Identify which cell holds the provided text, then report its [X, Y] central coordinate. 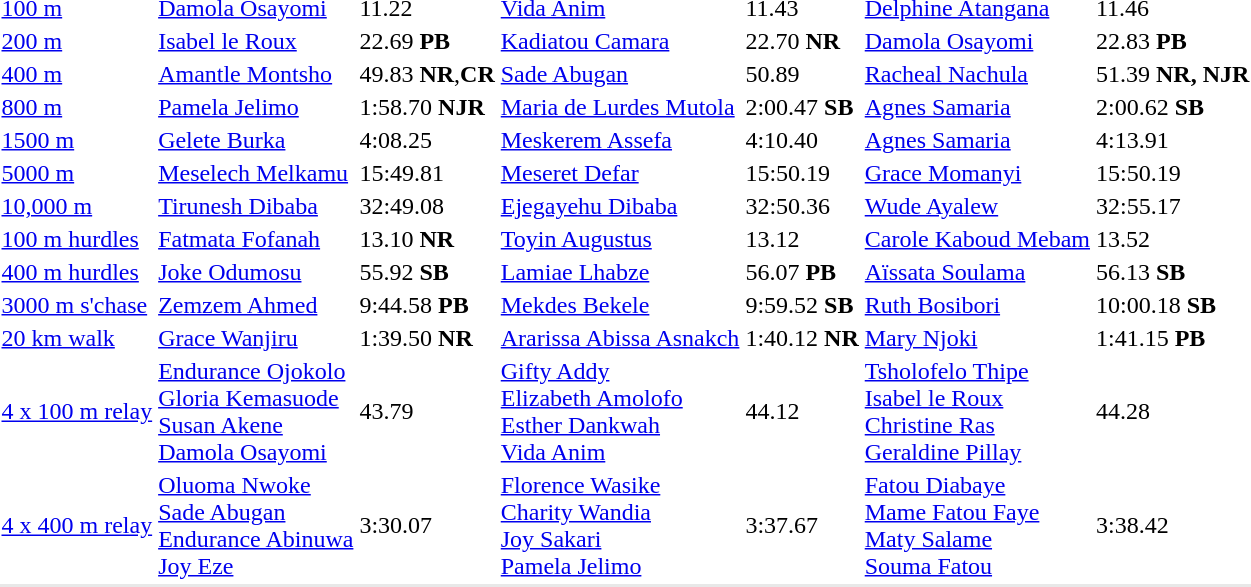
2:00.47 SB [802, 107]
Zemzem Ahmed [256, 305]
1:40.12 NR [802, 338]
Gifty AddyElizabeth AmolofoEsther DankwahVida Anim [620, 412]
Mekdes Bekele [620, 305]
Florence WasikeCharity WandiaJoy SakariPamela Jelimo [620, 526]
4 x 400 m relay [77, 526]
5000 m [77, 173]
100 m hurdles [77, 239]
Meseret Defar [620, 173]
32:50.36 [802, 206]
56.07 PB [802, 272]
Racheal Nachula [977, 74]
13.10 NR [427, 239]
Damola Osayomi [977, 41]
Aïssata Soulama [977, 272]
51.39 NR, NJR [1173, 74]
Ejegayehu Dibaba [620, 206]
1500 m [77, 140]
Toyin Augustus [620, 239]
50.89 [802, 74]
Ararissa Abissa Asnakch [620, 338]
55.92 SB [427, 272]
Mary Njoki [977, 338]
Amantle Montsho [256, 74]
1:58.70 NJR [427, 107]
4 x 100 m relay [77, 412]
3:30.07 [427, 526]
Gelete Burka [256, 140]
400 m hurdles [77, 272]
20 km walk [77, 338]
Oluoma NwokeSade Abugan Endurance AbinuwaJoy Eze [256, 526]
10,000 m [77, 206]
Maria de Lurdes Mutola [620, 107]
15:49.81 [427, 173]
Joke Odumosu [256, 272]
Fatmata Fofanah [256, 239]
Wude Ayalew [977, 206]
800 m [77, 107]
200 m [77, 41]
44.28 [1173, 412]
32:49.08 [427, 206]
56.13 SB [1173, 272]
1:41.15 PB [1173, 338]
2:00.62 SB [1173, 107]
Pamela Jelimo [256, 107]
3:38.42 [1173, 526]
Lamiae Lhabze [620, 272]
9:59.52 SB [802, 305]
3:37.67 [802, 526]
400 m [77, 74]
Meselech Melkamu [256, 173]
22.83 PB [1173, 41]
49.83 NR,CR [427, 74]
Tirunesh Dibaba [256, 206]
Grace Wanjiru [256, 338]
Grace Momanyi [977, 173]
Kadiatou Camara [620, 41]
4:08.25 [427, 140]
Meskerem Assefa [620, 140]
4:10.40 [802, 140]
22.69 PB [427, 41]
Carole Kaboud Mebam [977, 239]
Sade Abugan [620, 74]
4:13.91 [1173, 140]
Endurance OjokoloGloria KemasuodeSusan AkeneDamola Osayomi [256, 412]
Fatou DiabayeMame Fatou FayeMaty SalameSouma Fatou [977, 526]
10:00.18 SB [1173, 305]
43.79 [427, 412]
13.52 [1173, 239]
22.70 NR [802, 41]
Isabel le Roux [256, 41]
44.12 [802, 412]
9:44.58 PB [427, 305]
32:55.17 [1173, 206]
Ruth Bosibori [977, 305]
Tsholofelo ThipeIsabel le RouxChristine RasGeraldine Pillay [977, 412]
1:39.50 NR [427, 338]
13.12 [802, 239]
3000 m s'chase [77, 305]
